Capture the cell that displays the provided text and extract its (x, y) central coordinate. 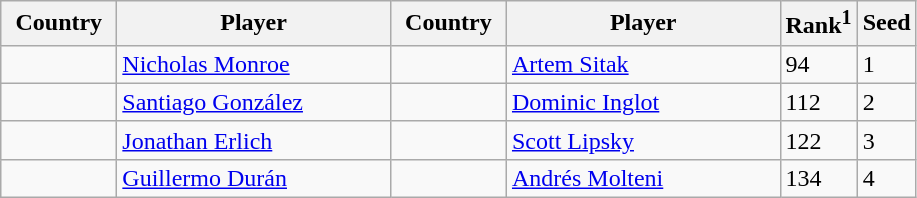
Nicholas Monroe (254, 64)
Seed (886, 24)
94 (818, 64)
Artem Sitak (643, 64)
2 (886, 102)
1 (886, 64)
Guillermo Durán (254, 178)
Jonathan Erlich (254, 140)
Dominic Inglot (643, 102)
Santiago González (254, 102)
3 (886, 140)
Rank1 (818, 24)
122 (818, 140)
4 (886, 178)
Scott Lipsky (643, 140)
112 (818, 102)
134 (818, 178)
Andrés Molteni (643, 178)
